Locate the cell with the specified text and output its (X, Y) center coordinate. 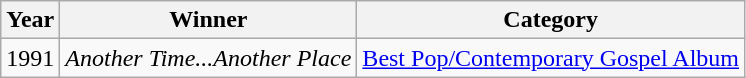
Best Pop/Contemporary Gospel Album (551, 58)
Year (30, 20)
Another Time...Another Place (208, 58)
Winner (208, 20)
Category (551, 20)
1991 (30, 58)
